Find where the given text appears and provide that cell's center as (x, y) coordinate. 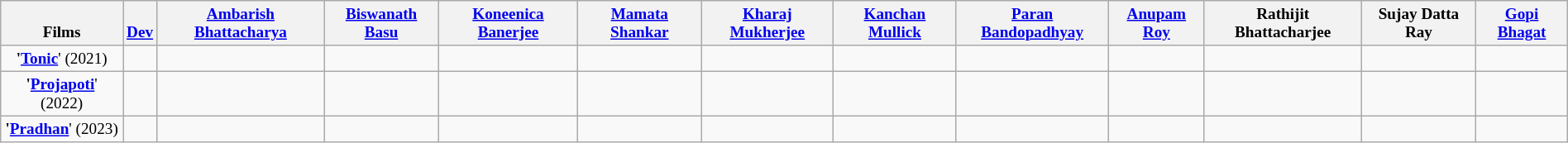
Koneenica Banerjee (508, 23)
Mamata Shankar (640, 23)
Kanchan Mullick (895, 23)
'Pradhan' (2023) (62, 129)
Paran Bandopadhyay (1032, 23)
Sujay Datta Ray (1419, 23)
'Projapoti' (2022) (62, 93)
Kharaj Mukherjee (767, 23)
'Tonic' (2021) (62, 59)
Ambarish Bhattacharya (241, 23)
Anupam Roy (1156, 23)
Rathijit Bhattacharjee (1283, 23)
Films (62, 23)
Biswanath Basu (381, 23)
Gopi Bhagat (1522, 23)
Dev (141, 23)
